Find where the given text appears and provide that cell's center as [X, Y] coordinate. 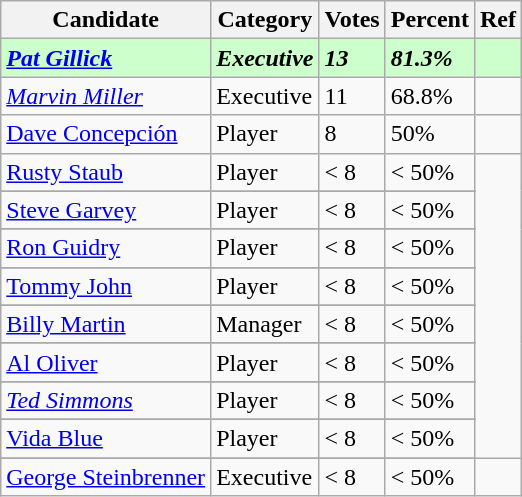
50% [430, 134]
Billy Martin [106, 324]
George Steinbrenner [106, 477]
Steve Garvey [106, 210]
Votes [352, 20]
Ted Simmons [106, 400]
Ref [498, 20]
Percent [430, 20]
Al Oliver [106, 362]
11 [352, 96]
Manager [265, 324]
81.3% [430, 58]
Category [265, 20]
Candidate [106, 20]
68.8% [430, 96]
Tommy John [106, 286]
Ron Guidry [106, 248]
Dave Concepción [106, 134]
Vida Blue [106, 438]
Pat Gillick [106, 58]
13 [352, 58]
8 [352, 134]
Marvin Miller [106, 96]
Rusty Staub [106, 172]
